Identify which cell holds the provided text, then report its [X, Y] central coordinate. 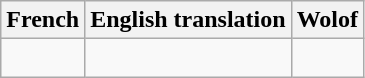
English translation [188, 20]
Wolof [327, 20]
French [43, 20]
